Identify which cell holds the provided text, then report its [X, Y] central coordinate. 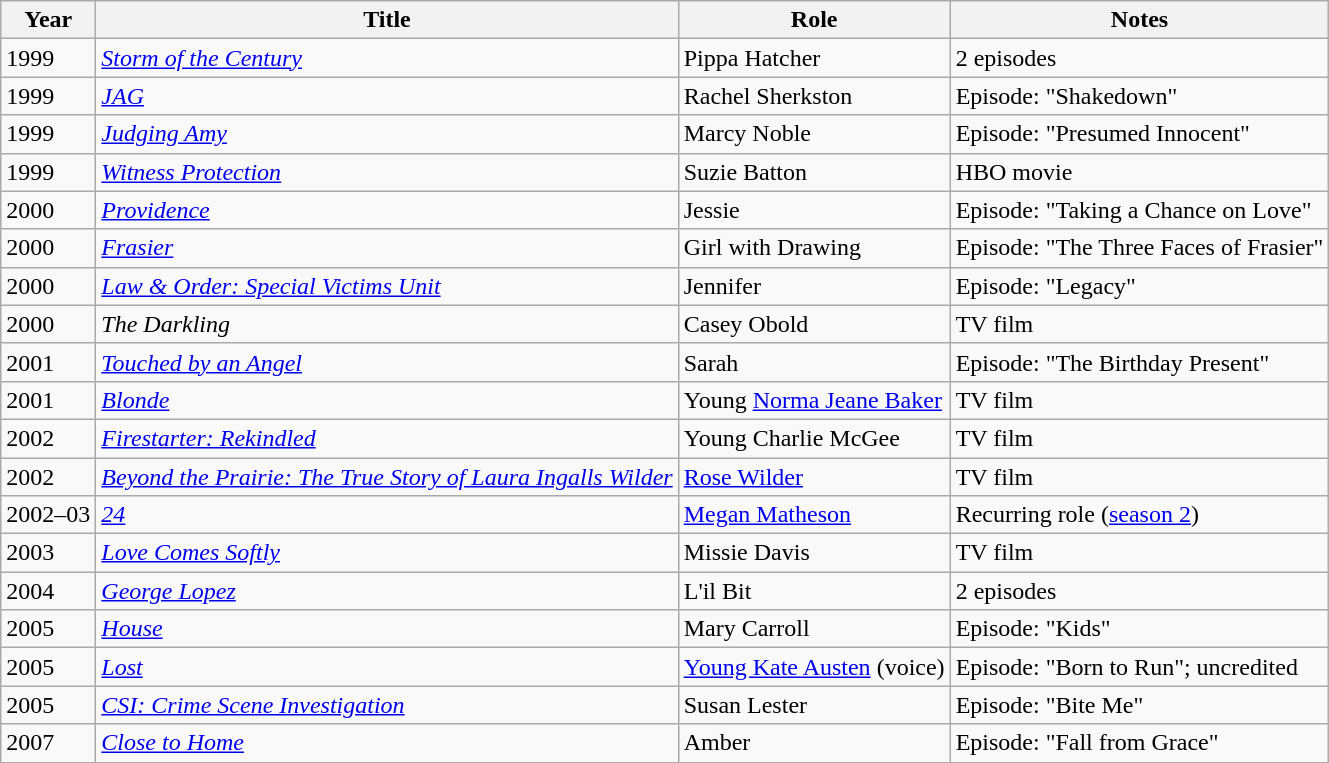
Mary Carroll [814, 629]
Jennifer [814, 286]
Rose Wilder [814, 477]
2003 [48, 553]
Firestarter: Rekindled [387, 438]
Amber [814, 743]
Year [48, 20]
Pippa Hatcher [814, 58]
Storm of the Century [387, 58]
Episode: "Shakedown" [1140, 96]
Marcy Noble [814, 134]
George Lopez [387, 591]
House [387, 629]
Casey Obold [814, 324]
Episode: "The Birthday Present" [1140, 362]
24 [387, 515]
Episode: "Presumed Innocent" [1140, 134]
2002–03 [48, 515]
2004 [48, 591]
Susan Lester [814, 705]
Episode: "Taking a Chance on Love" [1140, 210]
Touched by an Angel [387, 362]
Episode: "Legacy" [1140, 286]
Megan Matheson [814, 515]
Love Comes Softly [387, 553]
Young Charlie McGee [814, 438]
Episode: "Fall from Grace" [1140, 743]
Episode: "The Three Faces of Frasier" [1140, 248]
Episode: "Bite Me" [1140, 705]
Recurring role (season 2) [1140, 515]
Episode: "Kids" [1140, 629]
Notes [1140, 20]
Jessie [814, 210]
Close to Home [387, 743]
Role [814, 20]
Girl with Drawing [814, 248]
Lost [387, 667]
L'il Bit [814, 591]
Blonde [387, 400]
Frasier [387, 248]
Witness Protection [387, 172]
Suzie Batton [814, 172]
JAG [387, 96]
Providence [387, 210]
CSI: Crime Scene Investigation [387, 705]
2007 [48, 743]
The Darkling [387, 324]
Rachel Sherkston [814, 96]
Young Norma Jeane Baker [814, 400]
Missie Davis [814, 553]
Title [387, 20]
Beyond the Prairie: The True Story of Laura Ingalls Wilder [387, 477]
Judging Amy [387, 134]
Law & Order: Special Victims Unit [387, 286]
Young Kate Austen (voice) [814, 667]
HBO movie [1140, 172]
Sarah [814, 362]
Episode: "Born to Run"; uncredited [1140, 667]
